Extract the (x, y) coordinate from the center of the cell holding the provided text.  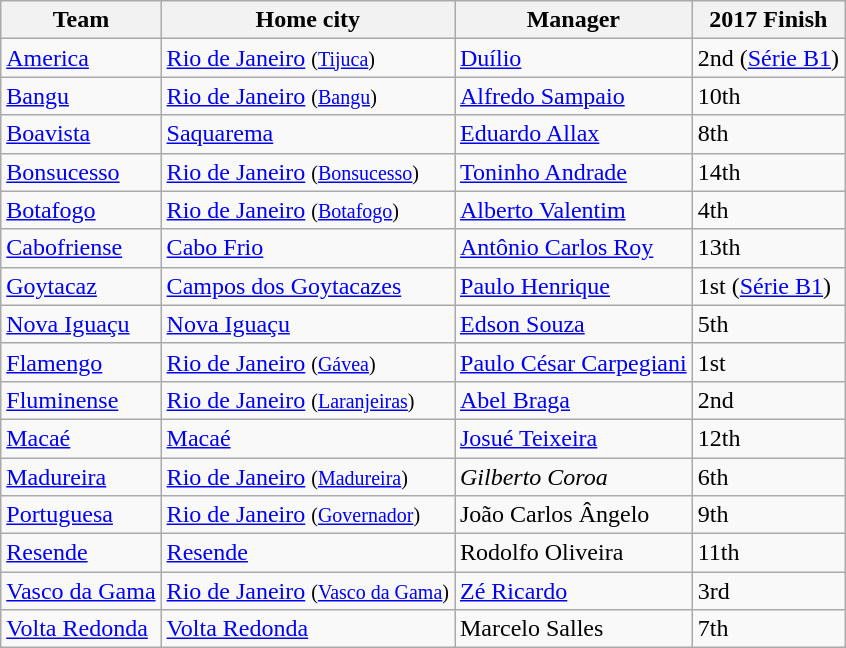
Rio de Janeiro (Gávea) (308, 362)
1st (Série B1) (768, 286)
Gilberto Coroa (573, 477)
2017 Finish (768, 20)
Rio de Janeiro (Bonsucesso) (308, 172)
2nd (Série B1) (768, 58)
Team (81, 20)
Flamengo (81, 362)
Cabofriense (81, 248)
Rio de Janeiro (Botafogo) (308, 210)
Antônio Carlos Roy (573, 248)
7th (768, 629)
13th (768, 248)
Vasco da Gama (81, 591)
Rio de Janeiro (Madureira) (308, 477)
Alfredo Sampaio (573, 96)
2nd (768, 400)
12th (768, 438)
Marcelo Salles (573, 629)
Cabo Frio (308, 248)
Rio de Janeiro (Governador) (308, 515)
Madureira (81, 477)
4th (768, 210)
Fluminense (81, 400)
Toninho Andrade (573, 172)
Boavista (81, 134)
João Carlos Ângelo (573, 515)
Rio de Janeiro (Vasco da Gama) (308, 591)
Rio de Janeiro (Tijuca) (308, 58)
Rio de Janeiro (Laranjeiras) (308, 400)
1st (768, 362)
Campos dos Goytacazes (308, 286)
Duílio (573, 58)
Botafogo (81, 210)
Eduardo Allax (573, 134)
3rd (768, 591)
Edson Souza (573, 324)
6th (768, 477)
8th (768, 134)
5th (768, 324)
America (81, 58)
Manager (573, 20)
Home city (308, 20)
Rodolfo Oliveira (573, 553)
Alberto Valentim (573, 210)
Paulo Henrique (573, 286)
Goytacaz (81, 286)
14th (768, 172)
11th (768, 553)
Portuguesa (81, 515)
Saquarema (308, 134)
9th (768, 515)
Abel Braga (573, 400)
Rio de Janeiro (Bangu) (308, 96)
Paulo César Carpegiani (573, 362)
Bonsucesso (81, 172)
Zé Ricardo (573, 591)
10th (768, 96)
Josué Teixeira (573, 438)
Bangu (81, 96)
